Pinpoint the cell where the given text exists, returning its [X, Y] midpoint coordinate. 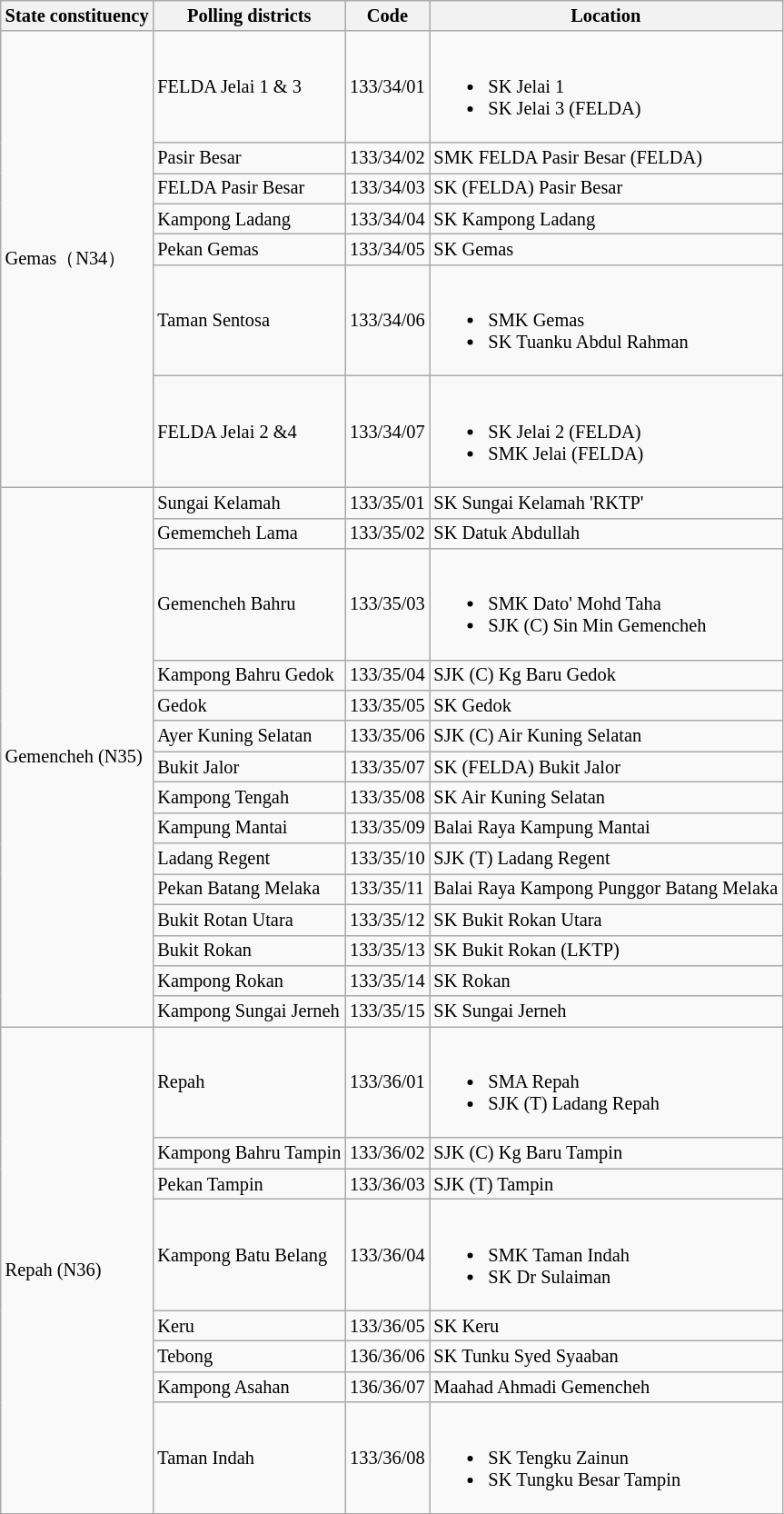
133/36/04 [387, 1254]
136/36/06 [387, 1356]
Location [606, 15]
Maahad Ahmadi Gemencheh [606, 1387]
Bukit Rotan Utara [249, 920]
133/36/01 [387, 1082]
Gemencheh Bahru [249, 603]
SJK (T) Tampin [606, 1184]
Kampong Tengah [249, 797]
Ladang Regent [249, 859]
133/34/02 [387, 157]
SK Jelai 2 (FELDA)SMK Jelai (FELDA) [606, 432]
133/36/08 [387, 1458]
SK Tunku Syed Syaaban [606, 1356]
Pekan Gemas [249, 249]
SMA RepahSJK (T) Ladang Repah [606, 1082]
Bukit Jalor [249, 767]
Tebong [249, 1356]
SJK (T) Ladang Regent [606, 859]
SK Sungai Kelamah 'RKTP' [606, 503]
Kampong Asahan [249, 1387]
Pekan Batang Melaka [249, 889]
Balai Raya Kampong Punggor Batang Melaka [606, 889]
133/36/03 [387, 1184]
SMK Dato' Mohd TahaSJK (C) Sin Min Gemencheh [606, 603]
Polling districts [249, 15]
133/35/02 [387, 533]
133/34/07 [387, 432]
133/36/05 [387, 1326]
Taman Indah [249, 1458]
SK (FELDA) Bukit Jalor [606, 767]
SK Keru [606, 1326]
Kampong Bahru Gedok [249, 675]
FELDA Jelai 2 &4 [249, 432]
Bukit Rokan [249, 951]
133/34/03 [387, 188]
SJK (C) Air Kuning Selatan [606, 736]
SMK Taman IndahSK Dr Sulaiman [606, 1254]
133/35/12 [387, 920]
Ayer Kuning Selatan [249, 736]
SK Bukit Rokan (LKTP) [606, 951]
SK Tengku ZainunSK Tungku Besar Tampin [606, 1458]
SK Air Kuning Selatan [606, 797]
Gemas（N34） [77, 259]
133/35/06 [387, 736]
SK (FELDA) Pasir Besar [606, 188]
Kampong Rokan [249, 981]
133/34/06 [387, 320]
State constituency [77, 15]
Sungai Kelamah [249, 503]
SK Bukit Rokan Utara [606, 920]
SK Rokan [606, 981]
136/36/07 [387, 1387]
FELDA Jelai 1 & 3 [249, 86]
SK Sungai Jerneh [606, 1011]
Gemencheh (N35) [77, 757]
SMK FELDA Pasir Besar (FELDA) [606, 157]
SK Gedok [606, 705]
SJK (C) Kg Baru Gedok [606, 675]
Gedok [249, 705]
133/35/08 [387, 797]
133/35/09 [387, 828]
133/35/01 [387, 503]
SK Datuk Abdullah [606, 533]
133/34/04 [387, 219]
Kampong Ladang [249, 219]
FELDA Pasir Besar [249, 188]
133/34/01 [387, 86]
Pekan Tampin [249, 1184]
Taman Sentosa [249, 320]
Gememcheh Lama [249, 533]
133/35/05 [387, 705]
133/35/14 [387, 981]
133/35/03 [387, 603]
Kampong Bahru Tampin [249, 1153]
133/35/04 [387, 675]
SK Jelai 1SK Jelai 3 (FELDA) [606, 86]
Balai Raya Kampung Mantai [606, 828]
Kampong Batu Belang [249, 1254]
133/35/11 [387, 889]
Repah [249, 1082]
Keru [249, 1326]
SK Kampong Ladang [606, 219]
Kampong Sungai Jerneh [249, 1011]
133/35/15 [387, 1011]
Repah (N36) [77, 1270]
133/35/10 [387, 859]
SK Gemas [606, 249]
SJK (C) Kg Baru Tampin [606, 1153]
SMK GemasSK Tuanku Abdul Rahman [606, 320]
Code [387, 15]
Pasir Besar [249, 157]
Kampung Mantai [249, 828]
133/36/02 [387, 1153]
133/35/07 [387, 767]
133/35/13 [387, 951]
133/34/05 [387, 249]
